Output the (X, Y) coordinate of the center of the cell containing the given text.  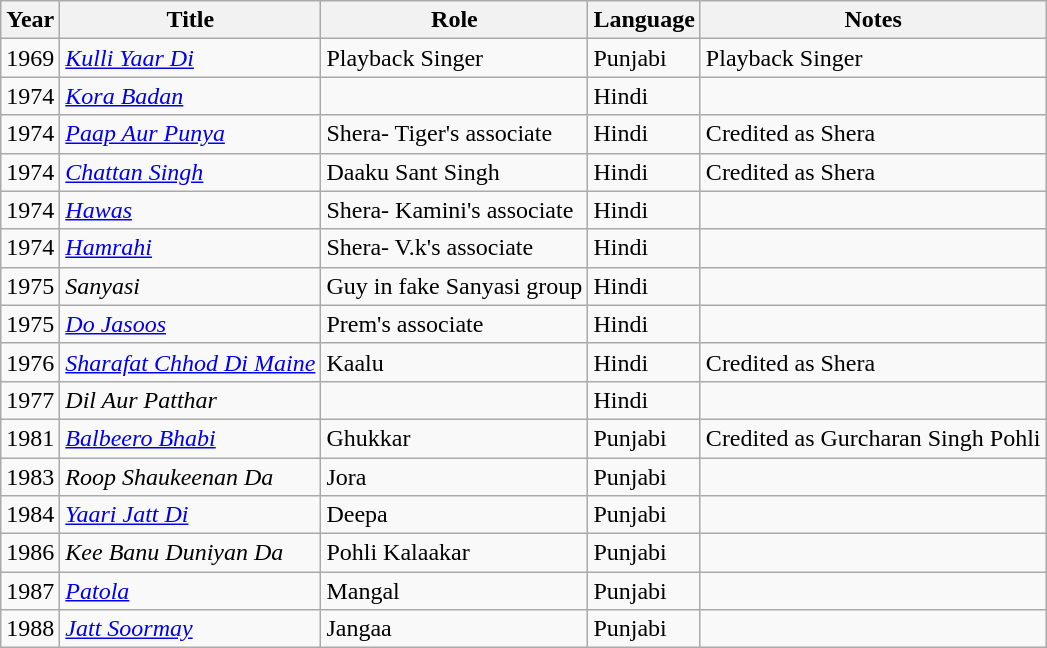
Credited as Gurcharan Singh Pohli (873, 438)
Shera- Kamini's associate (454, 210)
Sanyasi (190, 286)
1988 (30, 629)
Yaari Jatt Di (190, 515)
Shera- Tiger's associate (454, 134)
Mangal (454, 591)
Language (644, 20)
Kora Badan (190, 96)
Kee Banu Duniyan Da (190, 553)
Chattan Singh (190, 172)
1983 (30, 477)
1987 (30, 591)
Roop Shaukeenan Da (190, 477)
1981 (30, 438)
1969 (30, 58)
Jangaa (454, 629)
Pohli Kalaakar (454, 553)
Prem's associate (454, 324)
Dil Aur Patthar (190, 400)
Role (454, 20)
1984 (30, 515)
Title (190, 20)
Shera- V.k's associate (454, 248)
Deepa (454, 515)
Notes (873, 20)
1977 (30, 400)
Hamrahi (190, 248)
Kulli Yaar Di (190, 58)
Ghukkar (454, 438)
Year (30, 20)
Jora (454, 477)
Daaku Sant Singh (454, 172)
1986 (30, 553)
1976 (30, 362)
Guy in fake Sanyasi group (454, 286)
Patola (190, 591)
Sharafat Chhod Di Maine (190, 362)
Kaalu (454, 362)
Hawas (190, 210)
Do Jasoos (190, 324)
Jatt Soormay (190, 629)
Paap Aur Punya (190, 134)
Balbeero Bhabi (190, 438)
